Return the (x, y) coordinate for the center point of the cell that contains the specified text.  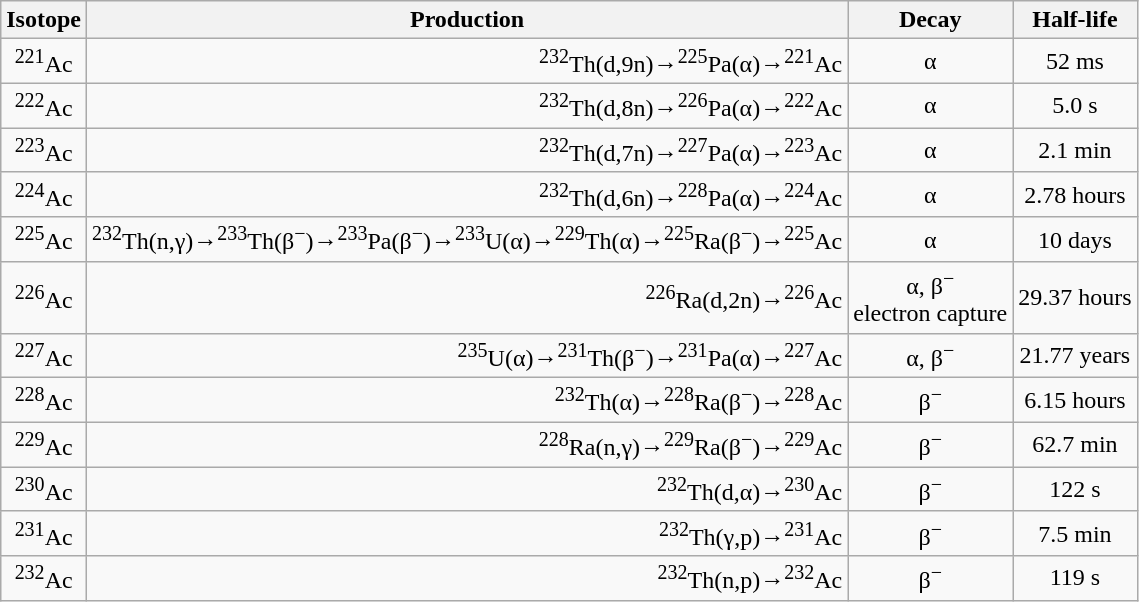
62.7 min (1075, 444)
232Th(d,7n)→227Pa(α)→223Ac (466, 150)
228Ac (44, 400)
122 s (1075, 490)
225Ac (44, 240)
228Ra(n,γ)→229Ra(β−)→229Ac (466, 444)
5.0 s (1075, 106)
223Ac (44, 150)
2.78 hours (1075, 194)
α, β− (930, 356)
231Ac (44, 534)
Production (466, 20)
224Ac (44, 194)
232Th(n,γ)→233Th(β−)→233Pa(β−)→233U(α)→229Th(α)→225Ra(β−)→225Ac (466, 240)
221Ac (44, 62)
232Th(γ,p)→231Ac (466, 534)
α, β− electron capture (930, 298)
Isotope (44, 20)
2.1 min (1075, 150)
229Ac (44, 444)
230Ac (44, 490)
7.5 min (1075, 534)
119 s (1075, 578)
232Th(α)→228Ra(β−)→228Ac (466, 400)
232Th(d,α)→230Ac (466, 490)
21.77 years (1075, 356)
Half-life (1075, 20)
232Th(d,9n)→225Pa(α)→221Ac (466, 62)
232Th(d,8n)→226Pa(α)→222Ac (466, 106)
Decay (930, 20)
232Th(d,6n)→228Pa(α)→224Ac (466, 194)
6.15 hours (1075, 400)
226Ra(d,2n)→226Ac (466, 298)
232Ac (44, 578)
29.37 hours (1075, 298)
232Th(n,p)→232Ac (466, 578)
52 ms (1075, 62)
10 days (1075, 240)
222Ac (44, 106)
227Ac (44, 356)
235U(α)→231Th(β−)→231Pa(α)→227Ac (466, 356)
226Ac (44, 298)
